Provide the [x, y] coordinate of the cell's center where the given text is located.  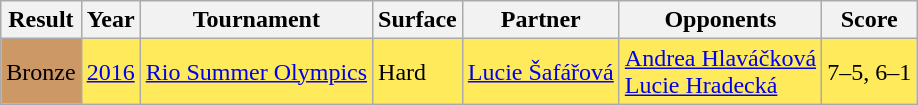
Surface [418, 20]
Result [41, 20]
Opponents [720, 20]
Andrea Hlaváčková Lucie Hradecká [720, 72]
Hard [418, 72]
2016 [110, 72]
Lucie Šafářová [540, 72]
Tournament [256, 20]
Bronze [41, 72]
Year [110, 20]
Score [870, 20]
Rio Summer Olympics [256, 72]
Partner [540, 20]
7–5, 6–1 [870, 72]
